Extract the (X, Y) coordinate from the center of the cell holding the provided text.  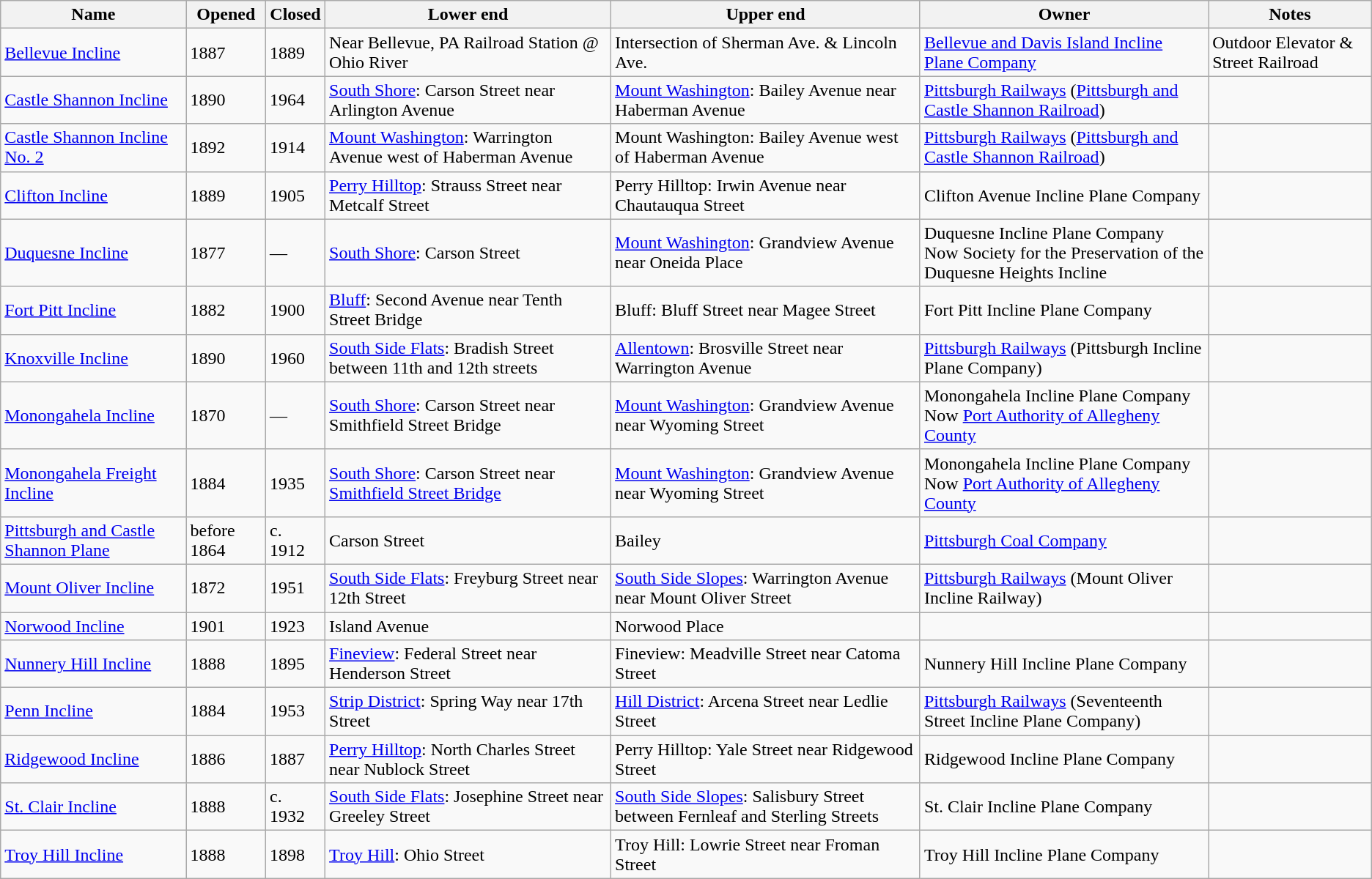
Nunnery Hill Incline (94, 664)
Mount Oliver Incline (94, 587)
Duquesne Incline (94, 253)
Troy Hill Incline Plane Company (1064, 854)
1872 (226, 587)
before 1864 (226, 541)
Troy Hill Incline (94, 854)
Name (94, 15)
Bluff: Second Avenue near Tenth Street Bridge (468, 311)
Perry Hilltop: Strauss Street near Metcalf Street (468, 195)
Norwood Incline (94, 626)
Perry Hilltop: North Charles Street near Nublock Street (468, 759)
South Shore: Carson Street (468, 253)
Knoxville Incline (94, 357)
c. 1932 (296, 807)
1900 (296, 311)
c. 1912 (296, 541)
Clifton Avenue Incline Plane Company (1064, 195)
Perry Hilltop: Yale Street near Ridgewood Street (766, 759)
1960 (296, 357)
Troy Hill: Lowrie Street near Froman Street (766, 854)
1892 (226, 148)
Monongahela Incline (94, 415)
1953 (296, 712)
Pittsburgh Railways (Pittsburgh Incline Plane Company) (1064, 357)
1951 (296, 587)
1886 (226, 759)
South Side Flats: Josephine Street near Greeley Street (468, 807)
Near Bellevue, PA Railroad Station @ Ohio River (468, 53)
1895 (296, 664)
Island Avenue (468, 626)
Owner (1064, 15)
Hill District: Arcena Street near Ledlie Street (766, 712)
Fort Pitt Incline (94, 311)
Bluff: Bluff Street near Magee Street (766, 311)
Mount Washington: Grandview Avenue near Oneida Place (766, 253)
Fineview: Federal Street near Henderson Street (468, 664)
1877 (226, 253)
South Shore: Carson Street near Arlington Avenue (468, 100)
Troy Hill: Ohio Street (468, 854)
South Side Slopes: Warrington Avenue near Mount Oliver Street (766, 587)
South Side Slopes: Salisbury Street between Fernleaf and Sterling Streets (766, 807)
South Side Flats: Bradish Street between 11th and 12th streets (468, 357)
1882 (226, 311)
Outdoor Elevator & Street Railroad (1290, 53)
Bellevue Incline (94, 53)
Perry Hilltop: Irwin Avenue near Chautauqua Street (766, 195)
Duquesne Incline Plane CompanyNow Society for the Preservation of the Duquesne Heights Incline (1064, 253)
1935 (296, 483)
Mount Washington: Bailey Avenue west of Haberman Avenue (766, 148)
Fort Pitt Incline Plane Company (1064, 311)
Mount Washington: Warrington Avenue west of Haberman Avenue (468, 148)
Bailey (766, 541)
Nunnery Hill Incline Plane Company (1064, 664)
Opened (226, 15)
Closed (296, 15)
Upper end (766, 15)
Pittsburgh Railways (Mount Oliver Incline Railway) (1064, 587)
Ridgewood Incline Plane Company (1064, 759)
Mount Washington: Bailey Avenue near Haberman Avenue (766, 100)
Ridgewood Incline (94, 759)
Fineview: Meadville Street near Catoma Street (766, 664)
1905 (296, 195)
Castle Shannon Incline (94, 100)
Bellevue and Davis Island Incline Plane Company (1064, 53)
South Side Flats: Freyburg Street near 12th Street (468, 587)
St. Clair Incline Plane Company (1064, 807)
Intersection of Sherman Ave. & Lincoln Ave. (766, 53)
Strip District: Spring Way near 17th Street (468, 712)
Pittsburgh and Castle Shannon Plane (94, 541)
1898 (296, 854)
1914 (296, 148)
Carson Street (468, 541)
Allentown: Brosville Street near Warrington Avenue (766, 357)
1901 (226, 626)
1964 (296, 100)
1923 (296, 626)
St. Clair Incline (94, 807)
Castle Shannon Incline No. 2 (94, 148)
Lower end (468, 15)
Monongahela Freight Incline (94, 483)
Penn Incline (94, 712)
Pittsburgh Railways (Seventeenth Street Incline Plane Company) (1064, 712)
Clifton Incline (94, 195)
1870 (226, 415)
Notes (1290, 15)
Pittsburgh Coal Company (1064, 541)
Norwood Place (766, 626)
